Search for the cell housing the specified text and yield its [x, y] center coordinate. 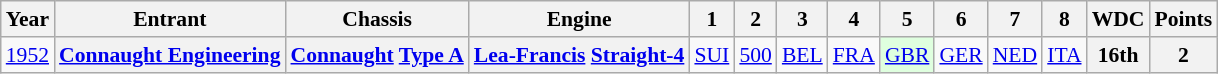
Engine [580, 19]
GBR [908, 55]
7 [1015, 19]
5 [908, 19]
Year [28, 19]
Entrant [170, 19]
Lea-Francis Straight-4 [580, 55]
Connaught Engineering [170, 55]
8 [1064, 19]
4 [854, 19]
1952 [28, 55]
6 [960, 19]
16th [1118, 55]
GER [960, 55]
ITA [1064, 55]
SUI [712, 55]
Chassis [376, 19]
BEL [802, 55]
1 [712, 19]
500 [756, 55]
3 [802, 19]
NED [1015, 55]
Connaught Type A [376, 55]
FRA [854, 55]
WDC [1118, 19]
Points [1183, 19]
